Return [x, y] of the center of cell containing provided text 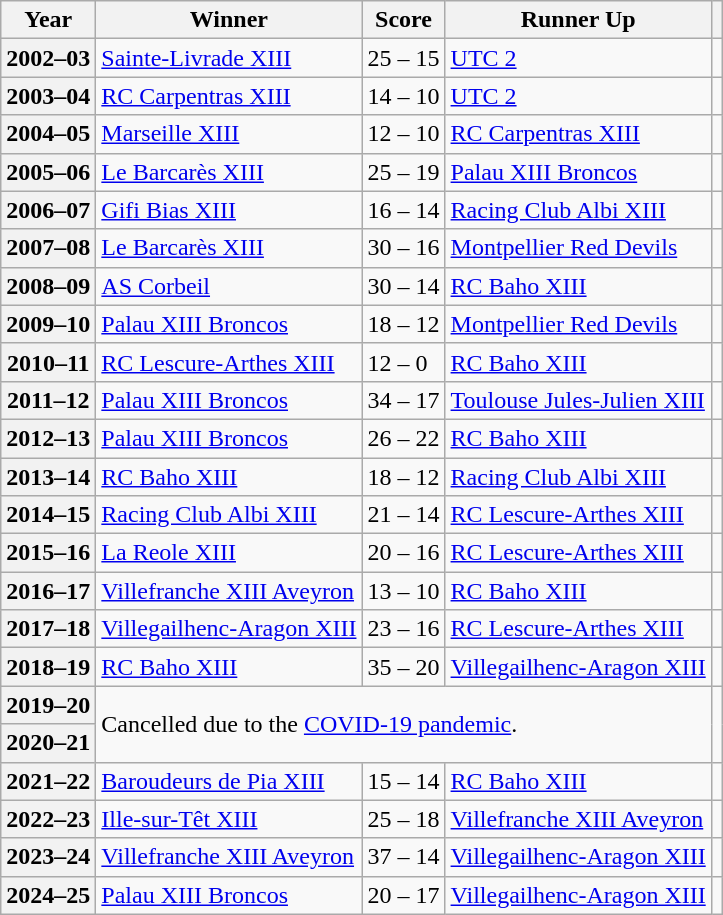
2018–19 [48, 667]
Baroudeurs de Pia XIII [229, 781]
15 – 14 [404, 781]
2023–24 [48, 857]
21 – 14 [404, 515]
16 – 14 [404, 210]
25 – 15 [404, 58]
Marseille XIII [229, 134]
Runner Up [578, 20]
12 – 10 [404, 134]
Ille-sur-Têt XIII [229, 819]
2013–14 [48, 477]
25 – 19 [404, 172]
AS Corbeil [229, 286]
Winner [229, 20]
Cancelled due to the COVID-19 pandemic. [404, 724]
Toulouse Jules-Julien XIII [578, 400]
25 – 18 [404, 819]
14 – 10 [404, 96]
Gifi Bias XIII [229, 210]
2011–12 [48, 400]
12 – 0 [404, 362]
2016–17 [48, 591]
23 – 16 [404, 629]
34 – 17 [404, 400]
2004–05 [48, 134]
35 – 20 [404, 667]
2010–11 [48, 362]
13 – 10 [404, 591]
37 – 14 [404, 857]
20 – 17 [404, 895]
2012–13 [48, 438]
2020–21 [48, 743]
2008–09 [48, 286]
20 – 16 [404, 553]
2007–08 [48, 248]
30 – 16 [404, 248]
2006–07 [48, 210]
2002–03 [48, 58]
2022–23 [48, 819]
2003–04 [48, 96]
2021–22 [48, 781]
30 – 14 [404, 286]
La Reole XIII [229, 553]
Score [404, 20]
2005–06 [48, 172]
2014–15 [48, 515]
2015–16 [48, 553]
2009–10 [48, 324]
2019–20 [48, 705]
2017–18 [48, 629]
Year [48, 20]
26 – 22 [404, 438]
Sainte-Livrade XIII [229, 58]
2024–25 [48, 895]
